Pinpoint the cell where the given text exists, returning its (X, Y) midpoint coordinate. 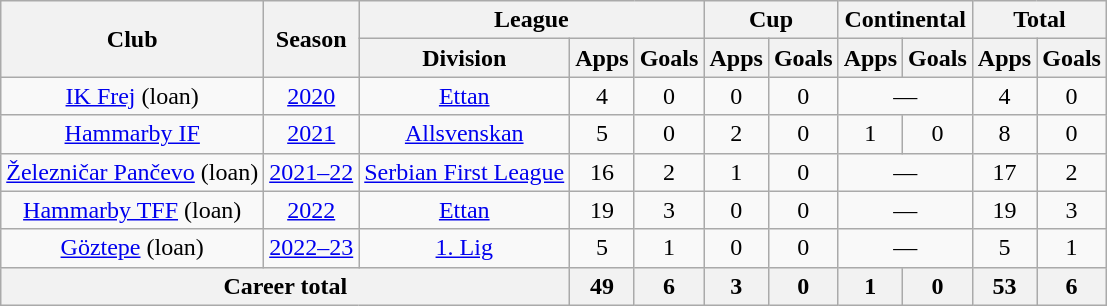
Club (132, 39)
2022 (312, 210)
Division (464, 58)
2020 (312, 96)
Continental (905, 20)
49 (602, 286)
Career total (286, 286)
Total (1039, 20)
16 (602, 172)
2022–23 (312, 248)
8 (1004, 134)
IK Frej (loan) (132, 96)
53 (1004, 286)
Hammarby TFF (loan) (132, 210)
Železničar Pančevo (loan) (132, 172)
Cup (771, 20)
2021 (312, 134)
Serbian First League (464, 172)
2021–22 (312, 172)
Season (312, 39)
Göztepe (loan) (132, 248)
League (532, 20)
Allsvenskan (464, 134)
17 (1004, 172)
1. Lig (464, 248)
Hammarby IF (132, 134)
